Provide the (x, y) coordinate of the cell's center where the given text is located.  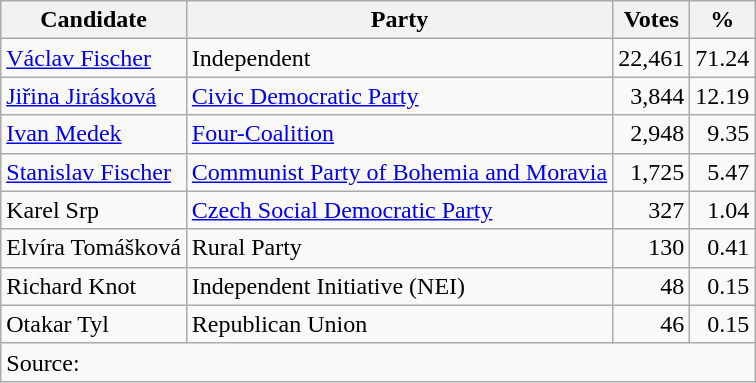
71.24 (722, 58)
Czech Social Democratic Party (399, 210)
Independent (399, 58)
22,461 (652, 58)
Stanislav Fischer (94, 172)
0.41 (722, 248)
327 (652, 210)
3,844 (652, 96)
Communist Party of Bohemia and Moravia (399, 172)
Ivan Medek (94, 134)
Votes (652, 20)
2,948 (652, 134)
Elvíra Tomášková (94, 248)
1.04 (722, 210)
Candidate (94, 20)
9.35 (722, 134)
Republican Union (399, 324)
48 (652, 286)
12.19 (722, 96)
Otakar Tyl (94, 324)
Party (399, 20)
130 (652, 248)
Richard Knot (94, 286)
Civic Democratic Party (399, 96)
Independent Initiative (NEI) (399, 286)
Karel Srp (94, 210)
46 (652, 324)
Václav Fischer (94, 58)
5.47 (722, 172)
1,725 (652, 172)
% (722, 20)
Four-Coalition (399, 134)
Jiřina Jirásková (94, 96)
Source: (378, 362)
Rural Party (399, 248)
